Return (x, y) of the center of cell containing provided text 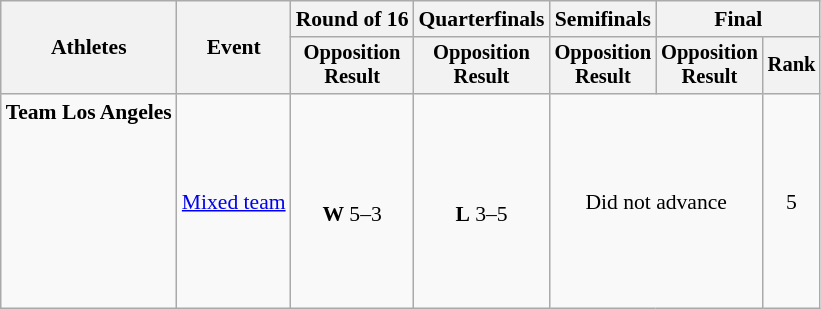
Quarterfinals (482, 19)
Did not advance (656, 201)
Rank (792, 66)
Team Los Angeles (89, 201)
W 5–3 (352, 201)
Event (234, 48)
L 3–5 (482, 201)
Mixed team (234, 201)
Round of 16 (352, 19)
Final (738, 19)
Semifinals (604, 19)
Athletes (89, 48)
5 (792, 201)
